Scan for the cell matching the given text and deliver its (x, y) coordinate at center. 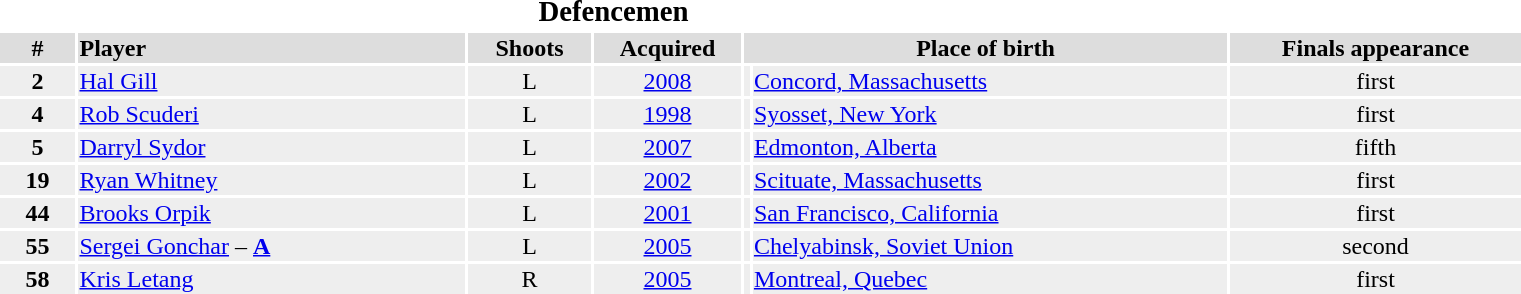
2 (38, 81)
5 (38, 147)
Concord, Massachusetts (990, 81)
Edmonton, Alberta (990, 147)
Syosset, New York (990, 114)
Brooks Orpik (272, 213)
2008 (668, 81)
Player (272, 48)
2002 (668, 180)
4 (38, 114)
second (1376, 246)
Darryl Sydor (272, 147)
Acquired (668, 48)
Shoots (530, 48)
Montreal, Quebec (990, 279)
55 (38, 246)
Sergei Gonchar – A (272, 246)
Kris Letang (272, 279)
2007 (668, 147)
58 (38, 279)
2001 (668, 213)
44 (38, 213)
San Francisco, California (990, 213)
R (530, 279)
19 (38, 180)
Rob Scuderi (272, 114)
Hal Gill (272, 81)
fifth (1376, 147)
Finals appearance (1376, 48)
Ryan Whitney (272, 180)
Chelyabinsk, Soviet Union (990, 246)
1998 (668, 114)
# (38, 48)
Place of birth (986, 48)
Scituate, Massachusetts (990, 180)
